Extract the (x, y) coordinate from the center of the cell holding the provided text.  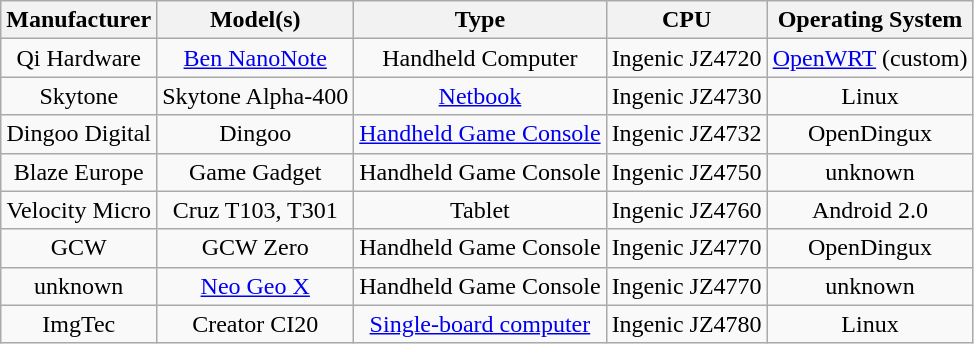
OpenWRT (custom) (870, 58)
Ingenic JZ4750 (686, 172)
Cruz T103, T301 (256, 210)
Manufacturer (79, 20)
Skytone Alpha-400 (256, 96)
Dingoo (256, 134)
Ingenic JZ4732 (686, 134)
Neo Geo X (256, 286)
Game Gadget (256, 172)
GCW (79, 248)
ImgTec (79, 324)
Netbook (480, 96)
Creator CI20 (256, 324)
Tablet (480, 210)
Skytone (79, 96)
Ingenic JZ4730 (686, 96)
Velocity Micro (79, 210)
Qi Hardware (79, 58)
Type (480, 20)
Model(s) (256, 20)
Dingoo Digital (79, 134)
Ingenic JZ4780 (686, 324)
Ben NanoNote (256, 58)
Ingenic JZ4760 (686, 210)
CPU (686, 20)
Operating System (870, 20)
Blaze Europe (79, 172)
GCW Zero (256, 248)
Android 2.0 (870, 210)
Ingenic JZ4720 (686, 58)
Handheld Computer (480, 58)
Single-board computer (480, 324)
